Determine the (X, Y) coordinate at the center of the cell enclosing the given text.  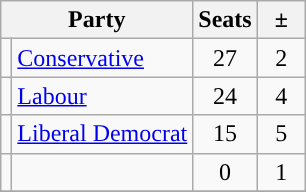
4 (281, 96)
Labour (102, 96)
2 (281, 58)
0 (225, 172)
Liberal Democrat (102, 134)
5 (281, 134)
Seats (225, 20)
± (281, 20)
1 (281, 172)
27 (225, 58)
Conservative (102, 58)
24 (225, 96)
15 (225, 134)
Party (97, 20)
